Find where the given text appears and provide that cell's center as (x, y) coordinate. 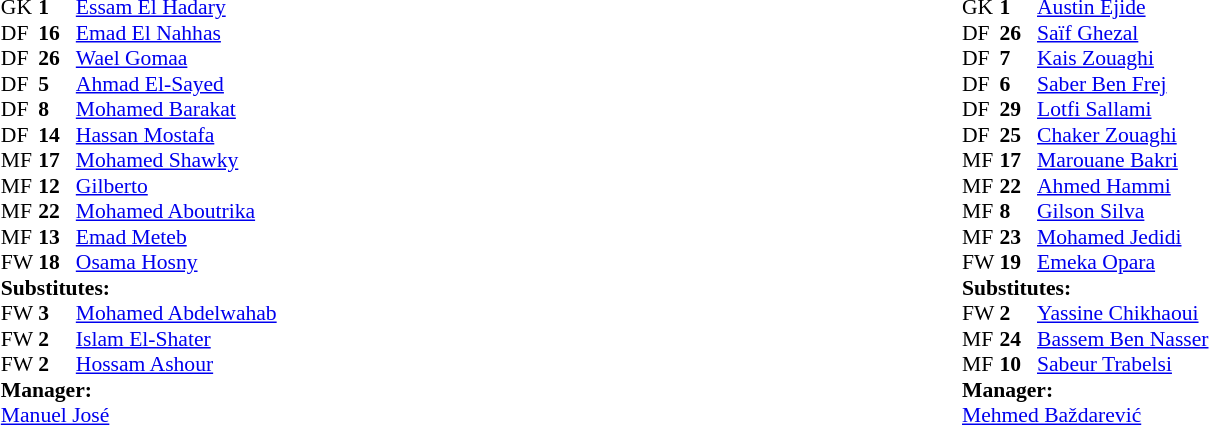
3 (57, 313)
Yassine Chikhaoui (1122, 313)
14 (57, 135)
Mohamed Abdelwahab (176, 313)
Kais Zouaghi (1122, 59)
Saber Ben Frej (1122, 84)
Hassan Mostafa (176, 135)
Sabeur Trabelsi (1122, 365)
Lotfi Sallami (1122, 109)
Islam El-Shater (176, 339)
Mohamed Aboutrika (176, 211)
Mohamed Shawky (176, 161)
Emad Meteb (176, 237)
Mohamed Jedidi (1122, 237)
18 (57, 263)
Mohamed Barakat (176, 109)
Emeka Opara (1122, 263)
Ahmed Hammi (1122, 186)
Ahmad El-Sayed (176, 84)
10 (1019, 365)
5 (57, 84)
29 (1019, 109)
Osama Hosny (176, 263)
7 (1019, 59)
13 (57, 237)
Bassem Ben Nasser (1122, 339)
Chaker Zouaghi (1122, 135)
Emad El Nahhas (176, 33)
Gilson Silva (1122, 211)
Wael Gomaa (176, 59)
12 (57, 186)
Marouane Bakri (1122, 161)
25 (1019, 135)
23 (1019, 237)
Hossam Ashour (176, 365)
Saïf Ghezal (1122, 33)
Gilberto (176, 186)
24 (1019, 339)
6 (1019, 84)
19 (1019, 263)
16 (57, 33)
